Provide the [X, Y] coordinate of the cell's center where the given text is located.  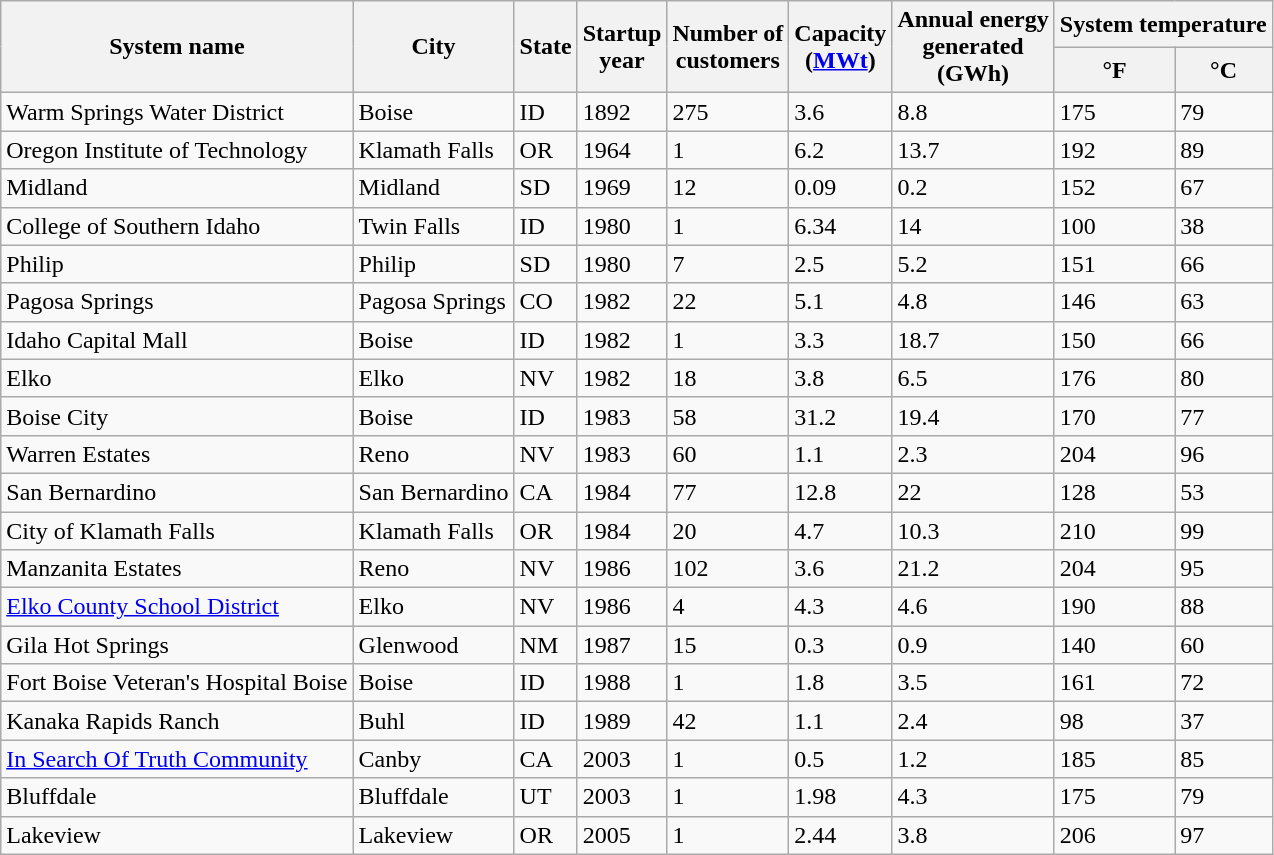
38 [1224, 226]
0.9 [973, 645]
0.09 [840, 188]
Capacity(MWt) [840, 47]
Elko County School District [177, 607]
Gila Hot Springs [177, 645]
Kanaka Rapids Ranch [177, 721]
System name [177, 47]
1987 [622, 645]
99 [1224, 531]
4 [728, 607]
21.2 [973, 569]
275 [728, 112]
In Search Of Truth Community [177, 759]
Number ofcustomers [728, 47]
2.3 [973, 454]
Annual energygenerated(GWh) [973, 47]
146 [1114, 302]
85 [1224, 759]
City of Klamath Falls [177, 531]
4.7 [840, 531]
4.8 [973, 302]
1969 [622, 188]
1964 [622, 150]
128 [1114, 492]
Manzanita Estates [177, 569]
170 [1114, 416]
37 [1224, 721]
0.2 [973, 188]
Idaho Capital Mall [177, 340]
161 [1114, 683]
2.5 [840, 264]
210 [1114, 531]
5.2 [973, 264]
19.4 [973, 416]
63 [1224, 302]
1988 [622, 683]
Glenwood [434, 645]
100 [1114, 226]
102 [728, 569]
0.5 [840, 759]
67 [1224, 188]
176 [1114, 378]
1.2 [973, 759]
42 [728, 721]
8.8 [973, 112]
58 [728, 416]
190 [1114, 607]
UT [546, 797]
150 [1114, 340]
State [546, 47]
14 [973, 226]
80 [1224, 378]
98 [1114, 721]
NM [546, 645]
185 [1114, 759]
10.3 [973, 531]
Fort Boise Veteran's Hospital Boise [177, 683]
System temperature [1163, 24]
Buhl [434, 721]
192 [1114, 150]
140 [1114, 645]
95 [1224, 569]
4.6 [973, 607]
89 [1224, 150]
13.7 [973, 150]
2.4 [973, 721]
151 [1114, 264]
°F [1114, 70]
15 [728, 645]
6.2 [840, 150]
152 [1114, 188]
12.8 [840, 492]
20 [728, 531]
206 [1114, 835]
0.3 [840, 645]
96 [1224, 454]
Warm Springs Water District [177, 112]
5.1 [840, 302]
Warren Estates [177, 454]
88 [1224, 607]
Canby [434, 759]
CO [546, 302]
Oregon Institute of Technology [177, 150]
7 [728, 264]
53 [1224, 492]
Boise City [177, 416]
2005 [622, 835]
6.5 [973, 378]
1.98 [840, 797]
1989 [622, 721]
College of Southern Idaho [177, 226]
Startupyear [622, 47]
3.5 [973, 683]
°C [1224, 70]
2.44 [840, 835]
97 [1224, 835]
72 [1224, 683]
18.7 [973, 340]
1.8 [840, 683]
31.2 [840, 416]
Twin Falls [434, 226]
1892 [622, 112]
18 [728, 378]
City [434, 47]
12 [728, 188]
6.34 [840, 226]
3.3 [840, 340]
